Extract the (x, y) coordinate from the center of the cell holding the provided text.  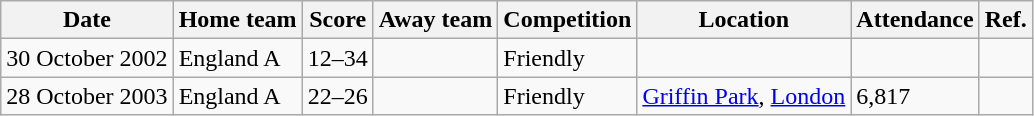
Away team (436, 20)
Ref. (1006, 20)
28 October 2003 (87, 96)
Griffin Park, London (744, 96)
Date (87, 20)
Attendance (915, 20)
Competition (568, 20)
30 October 2002 (87, 58)
6,817 (915, 96)
12–34 (338, 58)
22–26 (338, 96)
Score (338, 20)
Location (744, 20)
Home team (238, 20)
